Determine the [x, y] coordinate at the center of the cell enclosing the given text.  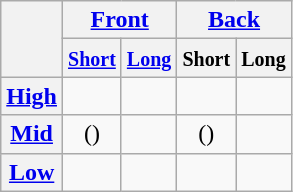
Low [32, 172]
Front [120, 20]
Mid [32, 134]
High [32, 96]
Back [234, 20]
